For the text-containing cell, return its midpoint in [x, y] coordinate format. 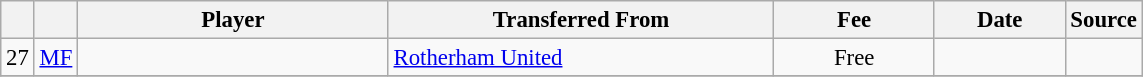
Source [1104, 20]
Free [854, 58]
Date [1000, 20]
Transferred From [581, 20]
27 [18, 58]
MF [56, 58]
Player [234, 20]
Fee [854, 20]
Rotherham United [581, 58]
